Locate the cell with the specified text and output its (x, y) center coordinate. 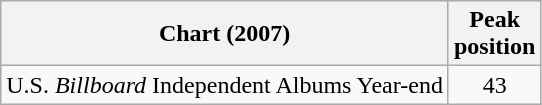
Chart (2007) (225, 34)
Peakposition (494, 34)
43 (494, 85)
U.S. Billboard Independent Albums Year-end (225, 85)
